Provide the (X, Y) coordinate of the cell's center where the given text is located.  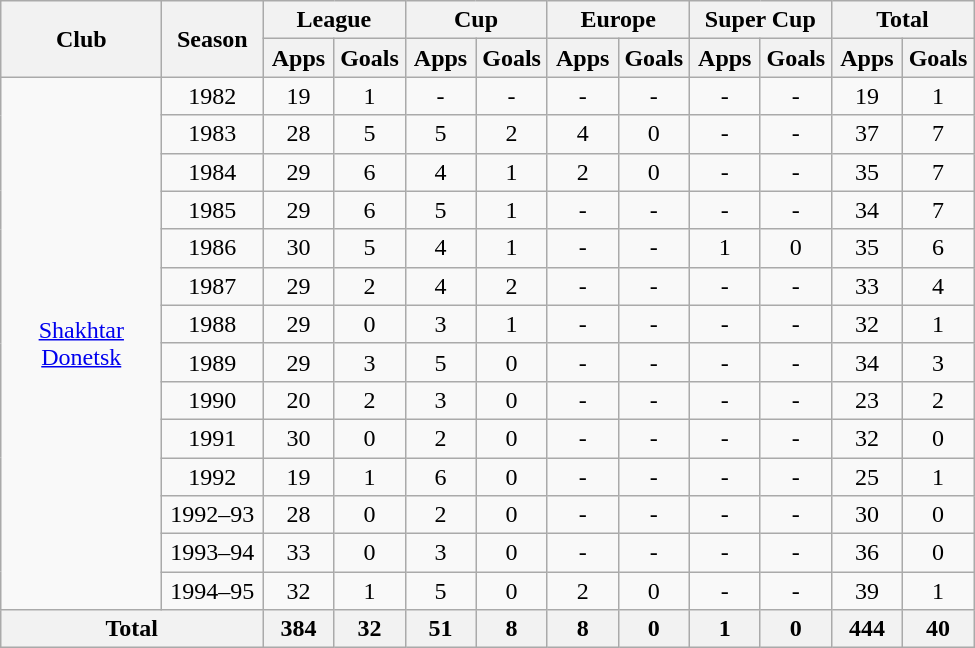
1987 (212, 286)
444 (866, 629)
40 (938, 629)
23 (866, 400)
1990 (212, 400)
1986 (212, 248)
Shakhtar Donetsk (82, 344)
1992–93 (212, 515)
1983 (212, 134)
1991 (212, 438)
1989 (212, 362)
1993–94 (212, 553)
Cup (476, 20)
Season (212, 39)
1982 (212, 96)
Europe (618, 20)
1985 (212, 210)
384 (298, 629)
51 (440, 629)
1992 (212, 477)
1988 (212, 324)
1984 (212, 172)
37 (866, 134)
36 (866, 553)
Club (82, 39)
20 (298, 400)
Super Cup (760, 20)
25 (866, 477)
1994–95 (212, 591)
39 (866, 591)
League (334, 20)
